Determine the (x, y) coordinate at the center of the cell enclosing the given text.  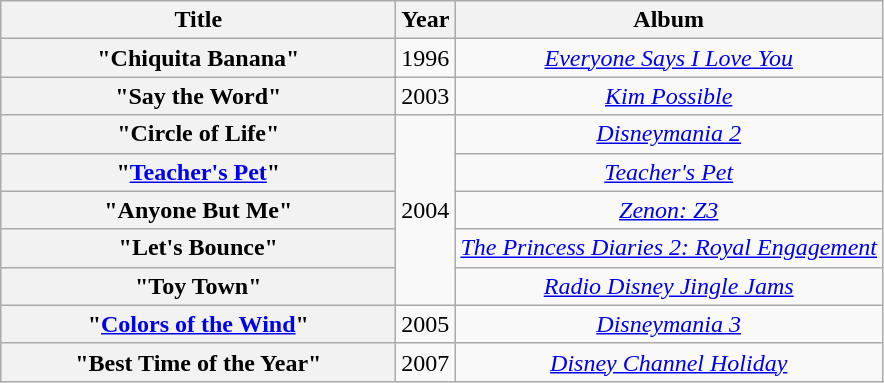
"Circle of Life" (198, 134)
2005 (426, 324)
Title (198, 20)
Disneymania 3 (669, 324)
"Colors of the Wind" (198, 324)
Radio Disney Jingle Jams (669, 286)
2007 (426, 362)
Year (426, 20)
1996 (426, 58)
The Princess Diaries 2: Royal Engagement (669, 248)
Teacher's Pet (669, 172)
"Chiquita Banana" (198, 58)
Album (669, 20)
Everyone Says I Love You (669, 58)
"Teacher's Pet" (198, 172)
2004 (426, 210)
"Anyone But Me" (198, 210)
Disneymania 2 (669, 134)
"Say the Word" (198, 96)
"Let's Bounce" (198, 248)
Zenon: Z3 (669, 210)
2003 (426, 96)
"Toy Town" (198, 286)
"Best Time of the Year" (198, 362)
Disney Channel Holiday (669, 362)
Kim Possible (669, 96)
